Output the (x, y) coordinate of the center of the cell containing the given text.  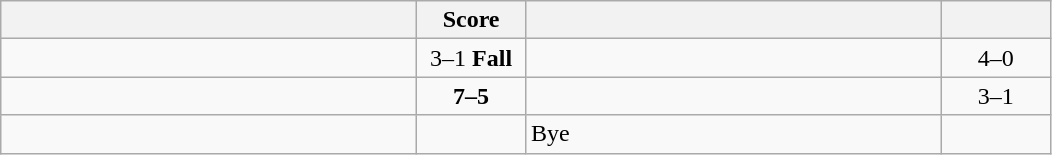
4–0 (996, 58)
Score (472, 20)
7–5 (472, 96)
Bye (733, 134)
3–1 (996, 96)
3–1 Fall (472, 58)
